Pinpoint the cell where the given text exists, returning its (x, y) midpoint coordinate. 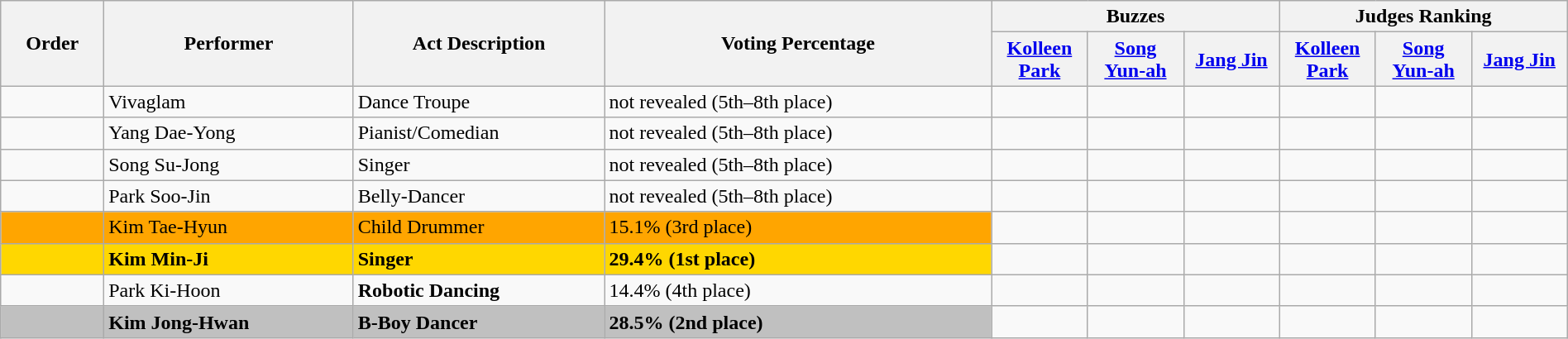
14.4% (4th place) (798, 290)
Park Ki-Hoon (229, 290)
Robotic Dancing (479, 290)
Voting Percentage (798, 43)
Vivaglam (229, 102)
Park Soo-Jin (229, 196)
Act Description (479, 43)
15.1% (3rd place) (798, 227)
Kim Jong-Hwan (229, 322)
Belly-Dancer (479, 196)
Performer (229, 43)
Buzzes (1135, 17)
Dance Troupe (479, 102)
Child Drummer (479, 227)
Song Su-Jong (229, 165)
B-Boy Dancer (479, 322)
29.4% (1st place) (798, 259)
Kim Tae-Hyun (229, 227)
Kim Min-Ji (229, 259)
Judges Ranking (1423, 17)
Pianist/Comedian (479, 133)
Yang Dae-Yong (229, 133)
Order (53, 43)
28.5% (2nd place) (798, 322)
